Determine the (X, Y) coordinate at the center of the cell enclosing the given text.  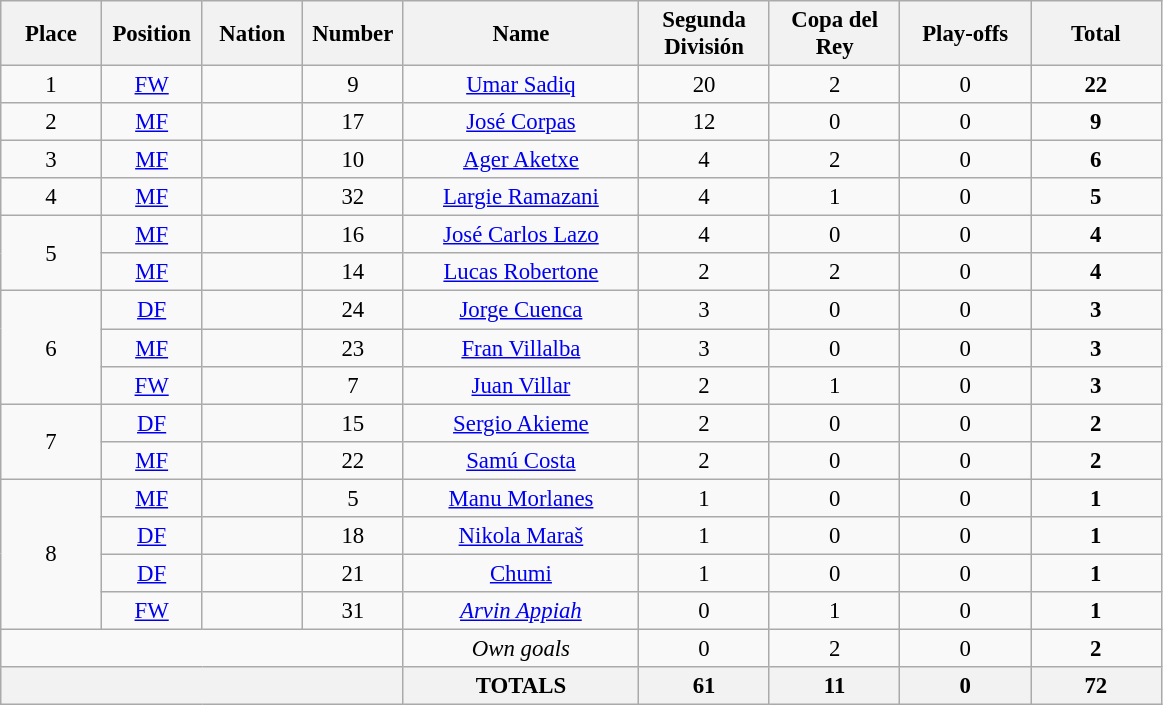
Chumi (521, 573)
16 (354, 235)
Segunda División (704, 34)
17 (354, 122)
11 (834, 686)
32 (354, 197)
Samú Costa (521, 460)
Copa del Rey (834, 34)
72 (1096, 686)
Play-offs (966, 34)
10 (354, 160)
20 (704, 85)
18 (354, 536)
Number (354, 34)
Own goals (521, 648)
José Carlos Lazo (521, 235)
24 (354, 310)
Jorge Cuenca (521, 310)
TOTALS (521, 686)
21 (354, 573)
Lucas Robertone (521, 273)
Nikola Maraš (521, 536)
Ager Aketxe (521, 160)
Fran Villalba (521, 348)
Juan Villar (521, 385)
Name (521, 34)
Total (1096, 34)
8 (52, 554)
61 (704, 686)
15 (354, 423)
23 (354, 348)
12 (704, 122)
Largie Ramazani (521, 197)
14 (354, 273)
Place (52, 34)
José Corpas (521, 122)
Nation (252, 34)
Arvin Appiah (521, 611)
Umar Sadiq (521, 85)
Position (152, 34)
Manu Morlanes (521, 498)
31 (354, 611)
Sergio Akieme (521, 423)
